Find where the given text appears and provide that cell's center as (X, Y) coordinate. 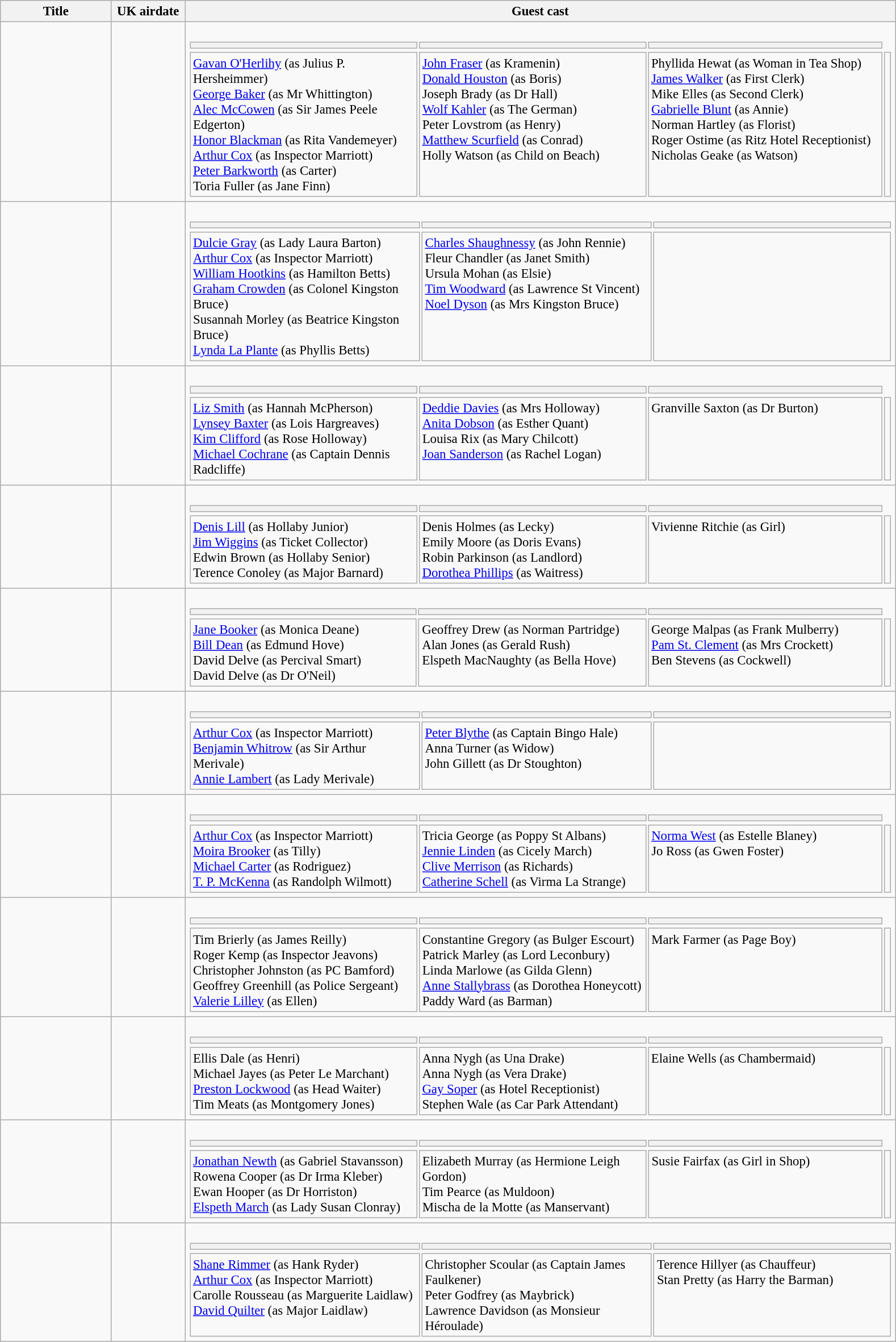
Susie Fairfax (as Girl in Shop) (765, 1184)
Christopher Scoular (as Captain James Faulkener) Peter Godfrey (as Maybrick) Lawrence Davidson (as Monsieur Héroulade) (536, 1295)
Tricia George (as Poppy St Albans) Jennie Linden (as Cicely March) Clive Merrison (as Richards) Catherine Schell (as Virma La Strange) (533, 859)
Arthur Cox (as Inspector Marriott) Benjamin Whitrow (as Sir Arthur Merivale) Annie Lambert (as Lady Merivale) (304, 756)
Guest cast (541, 11)
Geoffrey Drew (as Norman Partridge) Alan Jones (as Gerald Rush) Elspeth MacNaughty (as Bella Hove) (533, 653)
Jane Booker (as Monica Deane) Bill Dean (as Edmund Hove) David Delve (as Percival Smart) David Delve (as Dr O'Neil) (303, 653)
Ellis Dale (as Henri) Michael Jayes (as Peter Le Marchant) Preston Lockwood (as Head Waiter) Tim Meats (as Montgomery Jones) (303, 1081)
Anna Nygh (as Una Drake) Anna Nygh (as Vera Drake) Gay Soper (as Hotel Receptionist) Stephen Wale (as Car Park Attendant) (532, 1081)
Denis Lill (as Hollaby Junior) Jim Wiggins (as Ticket Collector) Edwin Brown (as Hollaby Senior) Terence Conoley (as Major Barnard) (303, 549)
Norma West (as Estelle Blaney) Jo Ross (as Gwen Foster) (765, 859)
Vivienne Ritchie (as Girl) (765, 549)
Peter Blythe (as Captain Bingo Hale) Anna Turner (as Widow) John Gillett (as Dr Stoughton) (536, 756)
UK airdate (148, 11)
Arthur Cox (as Inspector Marriott) Moira Brooker (as Tilly) Michael Carter (as Rodriguez) T. P. McKenna (as Randolph Wilmott) (303, 859)
Elizabeth Murray (as Hermione Leigh Gordon) Tim Pearce (as Muldoon) Mischa de la Motte (as Manservant) (533, 1184)
Title (56, 11)
Terence Hillyer (as Chauffeur) Stan Pretty (as Harry the Barman) (772, 1295)
Denis Holmes (as Lecky) Emily Moore (as Doris Evans) Robin Parkinson (as Landlord) Dorothea Phillips (as Waitress) (533, 549)
Elaine Wells (as Chambermaid) (765, 1081)
Granville Saxton (as Dr Burton) (765, 438)
George Malpas (as Frank Mulberry) Pam St. Clement (as Mrs Crockett) Ben Stevens (as Cockwell) (765, 653)
Mark Farmer (as Page Boy) (765, 970)
Shane Rimmer (as Hank Ryder) Arthur Cox (as Inspector Marriott) Carolle Rousseau (as Marguerite Laidlaw) David Quilter (as Major Laidlaw) (304, 1295)
Liz Smith (as Hannah McPherson) Lynsey Baxter (as Lois Hargreaves) Kim Clifford (as Rose Holloway) Michael Cochrane (as Captain Dennis Radcliffe) (303, 438)
Jonathan Newth (as Gabriel Stavansson) Rowena Cooper (as Dr Irma Kleber) Ewan Hooper (as Dr Horriston) Elspeth March (as Lady Susan Clonray) (303, 1184)
Deddie Davies (as Mrs Holloway) Anita Dobson (as Esther Quant) Louisa Rix (as Mary Chilcott) Joan Sanderson (as Rachel Logan) (533, 438)
